Provide the (X, Y) coordinate of the cell's center where the given text is located.  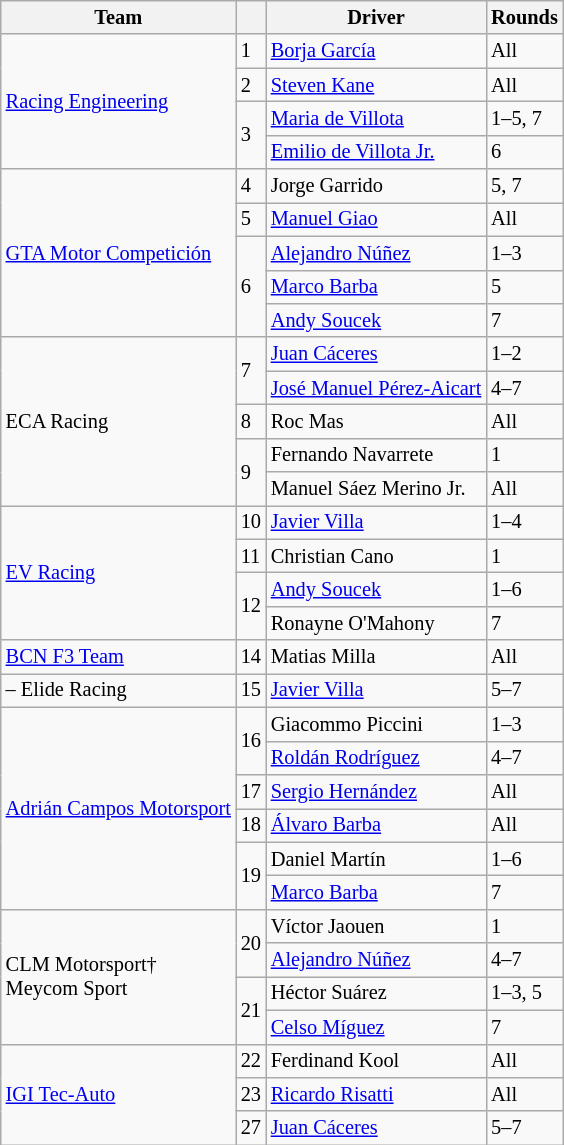
ECA Racing (118, 421)
Sergio Hernández (376, 791)
Víctor Jaouen (376, 926)
21 (251, 1010)
9 (251, 472)
CLM Motorsport†Meycom Sport (118, 976)
1–5, 7 (524, 118)
1–4 (524, 522)
Roldán Rodríguez (376, 758)
Héctor Suárez (376, 993)
Matias Milla (376, 657)
Adrián Campos Motorsport (118, 808)
– Elide Racing (118, 690)
3 (251, 134)
27 (251, 1128)
Álvaro Barba (376, 825)
Team (118, 17)
BCN F3 Team (118, 657)
Racing Engineering (118, 102)
Maria de Villota (376, 118)
11 (251, 556)
4 (251, 186)
IGI Tec-Auto (118, 1094)
Fernando Navarrete (376, 455)
22 (251, 1061)
GTA Motor Competición (118, 253)
Daniel Martín (376, 859)
2 (251, 85)
Roc Mas (376, 421)
14 (251, 657)
12 (251, 606)
19 (251, 876)
17 (251, 791)
Ferdinand Kool (376, 1061)
Manuel Giao (376, 219)
8 (251, 421)
Borja García (376, 51)
5, 7 (524, 186)
16 (251, 740)
EV Racing (118, 572)
Ronayne O'Mahony (376, 623)
15 (251, 690)
18 (251, 825)
Rounds (524, 17)
23 (251, 1094)
1–2 (524, 354)
Giacommo Piccini (376, 724)
Celso Míguez (376, 1027)
Emilio de Villota Jr. (376, 152)
10 (251, 522)
Ricardo Risatti (376, 1094)
1–3, 5 (524, 993)
Manuel Sáez Merino Jr. (376, 489)
Driver (376, 17)
Steven Kane (376, 85)
Christian Cano (376, 556)
20 (251, 942)
Jorge Garrido (376, 186)
José Manuel Pérez-Aicart (376, 388)
